Capture the cell that displays the provided text and extract its [X, Y] central coordinate. 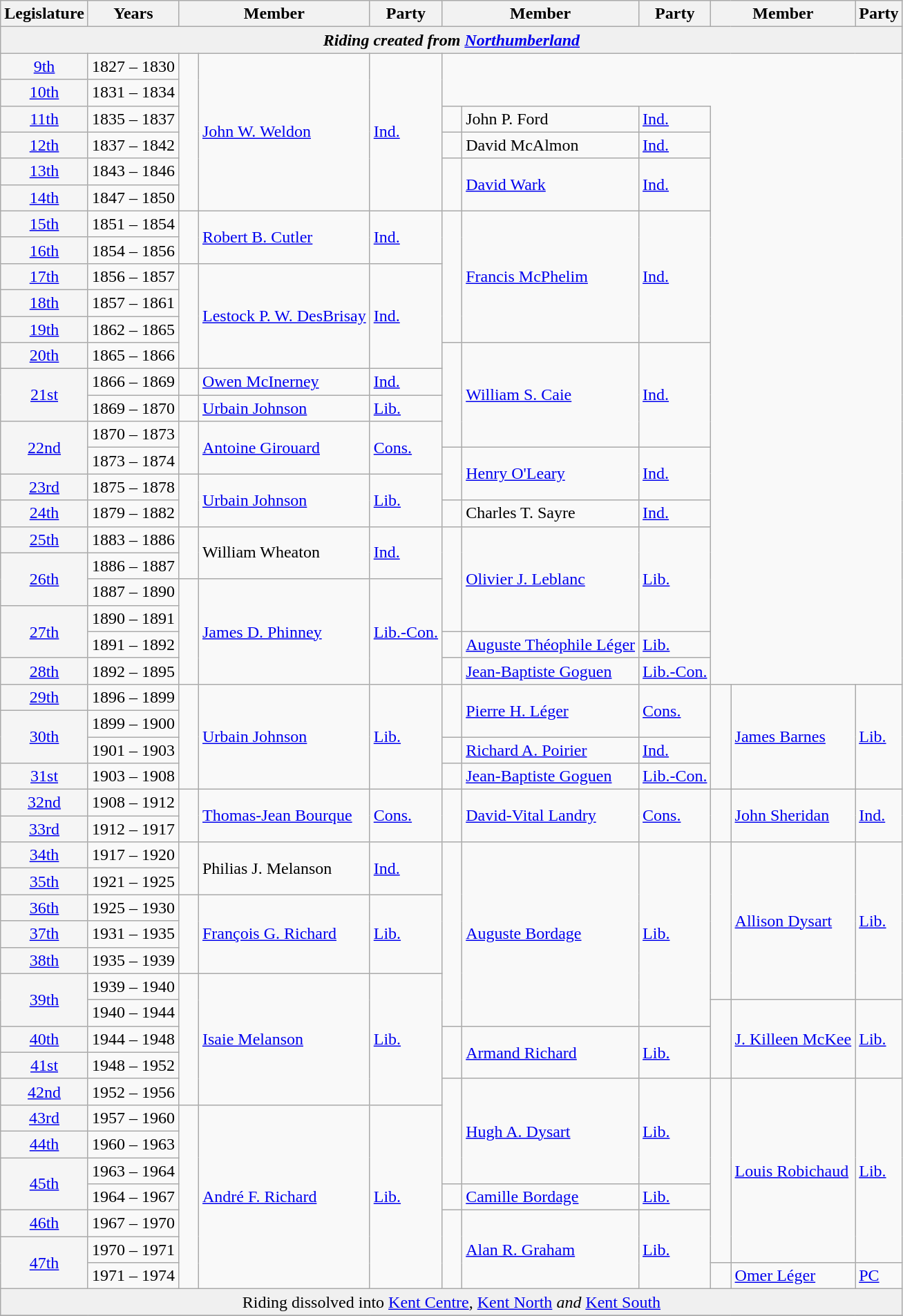
40th [44, 1039]
1963 – 1964 [133, 1171]
1899 – 1900 [133, 723]
22nd [44, 448]
Charles T. Sayre [551, 513]
1857 – 1861 [133, 303]
20th [44, 356]
45th [44, 1184]
32nd [44, 803]
1865 – 1866 [133, 356]
Alan R. Graham [551, 1250]
1851 – 1854 [133, 224]
Richard A. Poirier [551, 750]
1837 – 1842 [133, 145]
43rd [44, 1118]
Years [133, 14]
1944 – 1948 [133, 1039]
1952 – 1956 [133, 1091]
Isaie Melanson [284, 1039]
28th [44, 671]
1903 – 1908 [133, 776]
Lestock P. W. DesBrisay [284, 316]
41st [44, 1065]
Philias J. Melanson [284, 868]
21st [44, 395]
Henry O'Leary [551, 474]
1875 – 1878 [133, 487]
Robert B. Cutler [284, 237]
23rd [44, 487]
Riding created from Northumberland [452, 40]
1892 – 1895 [133, 671]
Auguste Bordage [551, 934]
1957 – 1960 [133, 1118]
Riding dissolved into Kent Centre, Kent North and Kent South [452, 1302]
Pierre H. Léger [551, 710]
46th [44, 1223]
1873 – 1874 [133, 461]
26th [44, 579]
1960 – 1963 [133, 1144]
37th [44, 934]
39th [44, 1000]
1940 – 1944 [133, 1013]
1883 – 1886 [133, 540]
1970 – 1971 [133, 1250]
1948 – 1952 [133, 1065]
Louis Robichaud [793, 1170]
44th [44, 1144]
15th [44, 224]
John W. Weldon [284, 132]
1879 – 1882 [133, 513]
27th [44, 631]
1896 – 1899 [133, 697]
1831 – 1834 [133, 93]
25th [44, 540]
Owen McInerney [284, 382]
David Wark [551, 184]
1901 – 1903 [133, 750]
Omer Léger [793, 1276]
Auguste Théophile Léger [551, 645]
1917 – 1920 [133, 855]
29th [44, 697]
1870 – 1873 [133, 435]
16th [44, 250]
Thomas-Jean Bourque [284, 816]
William Wheaton [284, 553]
Camille Bordage [551, 1197]
Hugh A. Dysart [551, 1131]
David-Vital Landry [551, 816]
1964 – 1967 [133, 1197]
9th [44, 66]
1835 – 1837 [133, 119]
30th [44, 736]
Allison Dysart [793, 921]
James D. Phinney [284, 631]
Antoine Girouard [284, 448]
1890 – 1891 [133, 618]
Armand Richard [551, 1052]
17th [44, 276]
11th [44, 119]
John P. Ford [551, 119]
1827 – 1830 [133, 66]
William S. Caie [551, 395]
1887 – 1890 [133, 592]
James Barnes [793, 736]
PC [879, 1276]
33rd [44, 829]
47th [44, 1263]
David McAlmon [551, 145]
1854 – 1856 [133, 250]
1935 – 1939 [133, 960]
Francis McPhelim [551, 276]
1967 – 1970 [133, 1223]
13th [44, 171]
12th [44, 145]
1847 – 1850 [133, 198]
31st [44, 776]
35th [44, 881]
1843 – 1846 [133, 171]
18th [44, 303]
10th [44, 93]
1921 – 1925 [133, 881]
1862 – 1865 [133, 330]
1891 – 1892 [133, 645]
24th [44, 513]
38th [44, 960]
1912 – 1917 [133, 829]
1866 – 1869 [133, 382]
19th [44, 330]
John Sheridan [793, 816]
1939 – 1940 [133, 986]
André F. Richard [284, 1196]
François G. Richard [284, 934]
1931 – 1935 [133, 934]
J. Killeen McKee [793, 1039]
1908 – 1912 [133, 803]
36th [44, 908]
34th [44, 855]
14th [44, 198]
1869 – 1870 [133, 408]
1925 – 1930 [133, 908]
Olivier J. Leblanc [551, 579]
1856 – 1857 [133, 276]
1886 – 1887 [133, 566]
Legislature [44, 14]
42nd [44, 1091]
1971 – 1974 [133, 1276]
